Locate the cell with the specified text and output its (x, y) center coordinate. 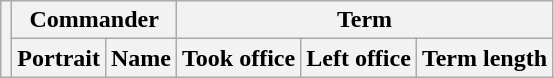
Portrait (59, 58)
Term length (484, 58)
Term (365, 20)
Took office (239, 58)
Left office (359, 58)
Name (140, 58)
Commander (94, 20)
